Identify which cell holds the provided text, then report its [X, Y] central coordinate. 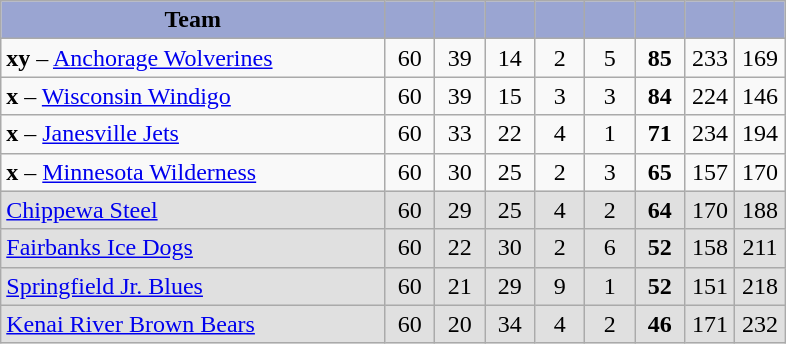
14 [510, 58]
194 [760, 134]
Fairbanks Ice Dogs [193, 248]
34 [510, 324]
xy – Anchorage Wolverines [193, 58]
224 [710, 96]
20 [460, 324]
218 [760, 286]
Kenai River Brown Bears [193, 324]
Chippewa Steel [193, 210]
64 [660, 210]
6 [610, 248]
46 [660, 324]
169 [760, 58]
151 [710, 286]
21 [460, 286]
5 [610, 58]
15 [510, 96]
211 [760, 248]
65 [660, 172]
158 [710, 248]
x – Minnesota Wilderness [193, 172]
x – Janesville Jets [193, 134]
9 [560, 286]
234 [710, 134]
33 [460, 134]
157 [710, 172]
71 [660, 134]
146 [760, 96]
Team [193, 20]
x – Wisconsin Windigo [193, 96]
233 [710, 58]
85 [660, 58]
232 [760, 324]
Springfield Jr. Blues [193, 286]
84 [660, 96]
188 [760, 210]
171 [710, 324]
